Return (x, y) of the center of cell containing provided text 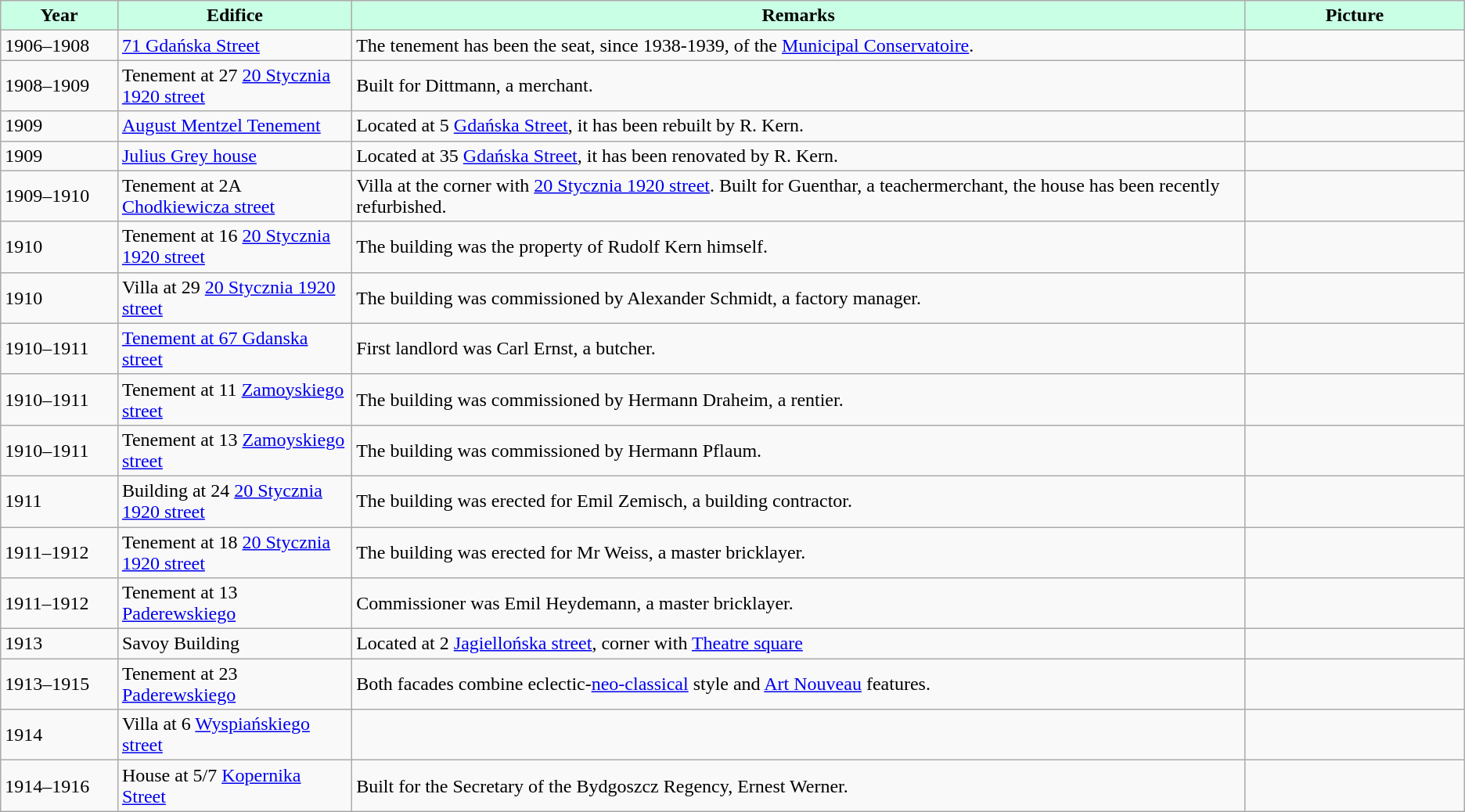
1906–1908 (59, 45)
First landlord was Carl Ernst, a butcher. (798, 349)
1913–1915 (59, 684)
Tenement at 23 Paderewskiego (235, 684)
The building was commissioned by Hermann Draheim, a rentier. (798, 399)
Commissioner was Emil Heydemann, a master bricklayer. (798, 604)
71 Gdańska Street (235, 45)
Built for the Secretary of the Bydgoszcz Regency, Ernest Werner. (798, 785)
Built for Dittmann, a merchant. (798, 86)
1914 (59, 735)
Both facades combine eclectic-neo-classical style and Art Nouveau features. (798, 684)
The building was erected for Emil Zemisch, a building contractor. (798, 501)
Located at 35 Gdańska Street, it has been renovated by R. Kern. (798, 156)
Villa at 29 20 Stycznia 1920 street (235, 297)
Located at 5 Gdańska Street, it has been rebuilt by R. Kern. (798, 126)
Tenement at 67 Gdanska street (235, 349)
August Mentzel Tenement (235, 126)
Julius Grey house (235, 156)
Building at 24 20 Stycznia 1920 street (235, 501)
The tenement has been the seat, since 1938-1939, of the Municipal Conservatoire. (798, 45)
Located at 2 Jagiellońska street, corner with Theatre square (798, 644)
Edifice (235, 16)
The building was commissioned by Alexander Schmidt, a factory manager. (798, 297)
Tenement at 2A Chodkiewicza street (235, 196)
Tenement at 13 Paderewskiego (235, 604)
The building was erected for Mr Weiss, a master bricklayer. (798, 552)
Savoy Building (235, 644)
Tenement at 16 20 Stycznia 1920 street (235, 247)
Tenement at 27 20 Stycznia 1920 street (235, 86)
1909–1910 (59, 196)
1914–1916 (59, 785)
Remarks (798, 16)
The building was commissioned by Hermann Pflaum. (798, 451)
Picture (1355, 16)
1908–1909 (59, 86)
The building was the property of Rudolf Kern himself. (798, 247)
House at 5/7 Kopernika Street (235, 785)
Tenement at 18 20 Stycznia 1920 street (235, 552)
1913 (59, 644)
Tenement at 13 Zamoyskiego street (235, 451)
Year (59, 16)
Villa at 6 Wyspiańskiego street (235, 735)
1911 (59, 501)
Tenement at 11 Zamoyskiego street (235, 399)
Villa at the corner with 20 Stycznia 1920 street. Built for Guenthar, a teachermerchant, the house has been recently refurbished. (798, 196)
